Detect which cell encompasses the target text, then output its [X, Y] center coordinate. 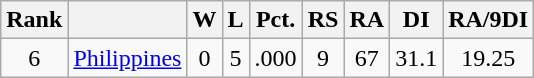
Pct. [276, 20]
5 [236, 58]
.000 [276, 58]
W [204, 20]
DI [416, 20]
31.1 [416, 58]
0 [204, 58]
RS [323, 20]
RA/9DI [488, 20]
RA [367, 20]
Philippines [128, 58]
L [236, 20]
Rank [34, 20]
9 [323, 58]
19.25 [488, 58]
67 [367, 58]
6 [34, 58]
